Extract the [x, y] coordinate from the center of the cell holding the provided text.  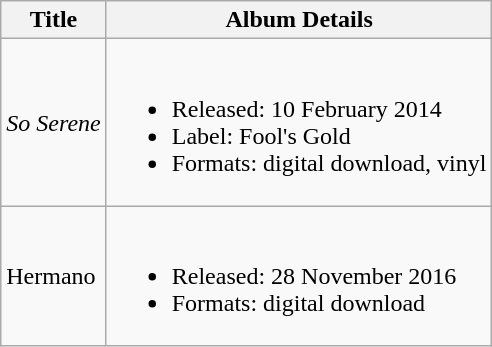
Released: 10 February 2014Label: Fool's GoldFormats: digital download, vinyl [299, 122]
Released: 28 November 2016Formats: digital download [299, 276]
Album Details [299, 20]
So Serene [54, 122]
Title [54, 20]
Hermano [54, 276]
